Find where the given text appears and provide that cell's center as [X, Y] coordinate. 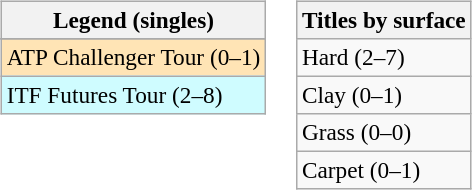
ATP Challenger Tour (0–1) [133, 57]
Titles by surface [384, 20]
Grass (0–0) [384, 133]
Hard (2–7) [384, 57]
ITF Futures Tour (2–8) [133, 95]
Legend (singles) [133, 20]
Clay (0–1) [384, 95]
Carpet (0–1) [384, 171]
